Find where the given text appears and provide that cell's center as (x, y) coordinate. 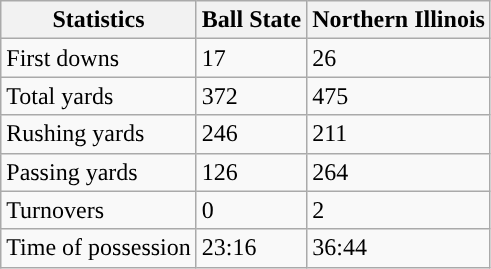
Total yards (99, 96)
126 (251, 172)
Ball State (251, 20)
211 (399, 134)
First downs (99, 58)
246 (251, 134)
372 (251, 96)
Northern Illinois (399, 20)
264 (399, 172)
Turnovers (99, 210)
36:44 (399, 248)
2 (399, 210)
26 (399, 58)
475 (399, 96)
Time of possession (99, 248)
Passing yards (99, 172)
Rushing yards (99, 134)
23:16 (251, 248)
0 (251, 210)
17 (251, 58)
Statistics (99, 20)
